Provide the [x, y] coordinate of the cell's center where the given text is located.  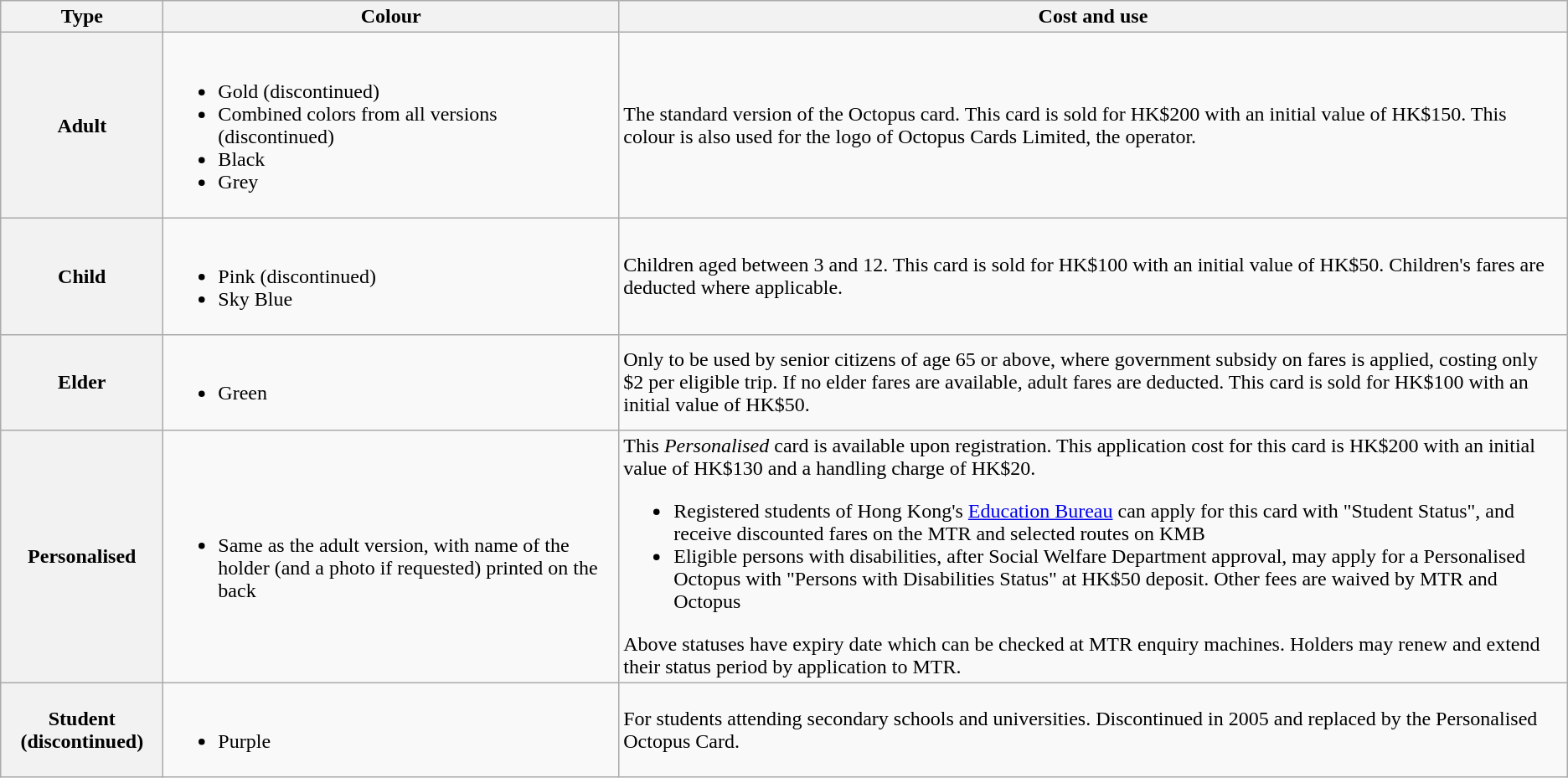
Purple [391, 730]
Student (discontinued) [82, 730]
Green [391, 382]
Children aged between 3 and 12. This card is sold for HK$100 with an initial value of HK$50. Children's fares are deducted where applicable. [1094, 276]
Adult [82, 126]
For students attending secondary schools and universities. Discontinued in 2005 and replaced by the Personalised Octopus Card. [1094, 730]
Child [82, 276]
Cost and use [1094, 17]
Type [82, 17]
Gold (discontinued)Combined colors from all versions (discontinued)BlackGrey [391, 126]
Personalised [82, 556]
Pink (discontinued)Sky Blue [391, 276]
Elder [82, 382]
Colour [391, 17]
Same as the adult version, with name of the holder (and a photo if requested) printed on the back [391, 556]
